Determine the [x, y] coordinate at the center of the cell enclosing the given text.  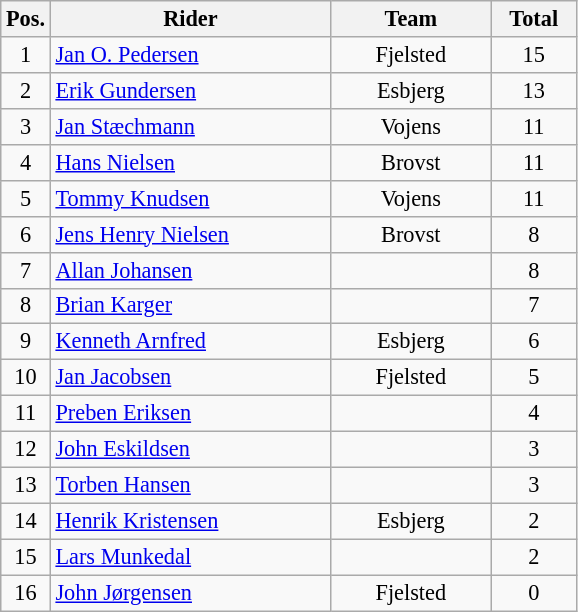
Tommy Knudsen [190, 198]
Henrik Kristensen [190, 521]
Hans Nielsen [190, 162]
9 [26, 342]
14 [26, 521]
1 [26, 55]
Kenneth Arnfred [190, 342]
Jan O. Pedersen [190, 55]
John Jørgensen [190, 593]
Jens Henry Nielsen [190, 234]
16 [26, 593]
Brian Karger [190, 306]
12 [26, 450]
Torben Hansen [190, 485]
Jan Jacobsen [190, 378]
Team [411, 19]
Jan Stæchmann [190, 126]
Lars Munkedal [190, 557]
Allan Johansen [190, 270]
Rider [190, 19]
0 [534, 593]
Pos. [26, 19]
John Eskildsen [190, 450]
Erik Gundersen [190, 90]
Preben Eriksen [190, 414]
10 [26, 378]
Total [534, 19]
